Extract the [X, Y] coordinate from the center of the cell holding the provided text.  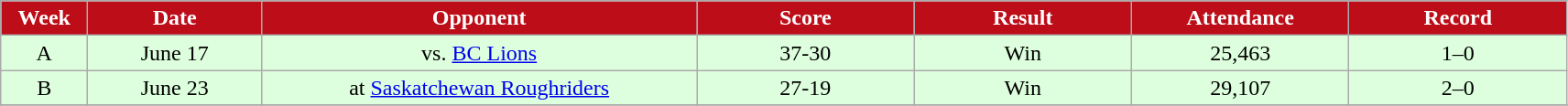
Attendance [1240, 18]
June 23 [175, 88]
Week [44, 18]
A [44, 53]
June 17 [175, 53]
37-30 [806, 53]
27-19 [806, 88]
Score [806, 18]
2–0 [1458, 88]
B [44, 88]
vs. BC Lions [480, 53]
Date [175, 18]
29,107 [1240, 88]
Result [1022, 18]
1–0 [1458, 53]
Record [1458, 18]
25,463 [1240, 53]
Opponent [480, 18]
at Saskatchewan Roughriders [480, 88]
